Determine the [x, y] coordinate at the center of the cell enclosing the given text.  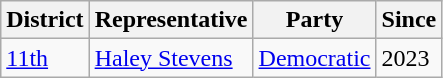
11th [45, 58]
Haley Stevens [171, 58]
2023 [409, 58]
Democratic [314, 58]
Party [314, 20]
District [45, 20]
Since [409, 20]
Representative [171, 20]
